Provide the [X, Y] coordinate of the cell's center where the given text is located.  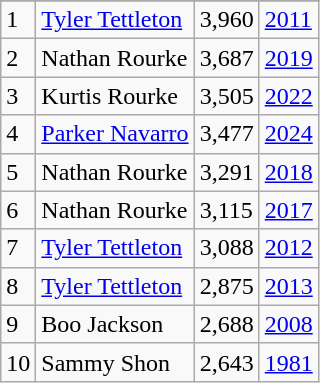
Kurtis Rourke [115, 96]
2008 [288, 324]
2018 [288, 172]
Parker Navarro [115, 134]
3,477 [226, 134]
2,875 [226, 286]
3,115 [226, 210]
7 [18, 248]
1981 [288, 362]
2011 [288, 20]
5 [18, 172]
3 [18, 96]
3,687 [226, 58]
2019 [288, 58]
2,688 [226, 324]
4 [18, 134]
3,088 [226, 248]
2012 [288, 248]
2013 [288, 286]
3,505 [226, 96]
6 [18, 210]
2 [18, 58]
2022 [288, 96]
2017 [288, 210]
3,960 [226, 20]
Boo Jackson [115, 324]
2024 [288, 134]
10 [18, 362]
8 [18, 286]
Sammy Shon [115, 362]
9 [18, 324]
1 [18, 20]
3,291 [226, 172]
2,643 [226, 362]
